Detect which cell encompasses the target text, then output its [X, Y] center coordinate. 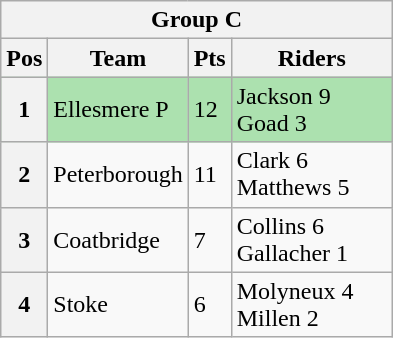
Collins 6Gallacher 1 [312, 240]
11 [210, 174]
4 [24, 304]
Riders [312, 58]
Coatbridge [118, 240]
Group C [197, 20]
Peterborough [118, 174]
Pos [24, 58]
6 [210, 304]
Stoke [118, 304]
Pts [210, 58]
Jackson 9Goad 3 [312, 110]
Team [118, 58]
2 [24, 174]
7 [210, 240]
3 [24, 240]
Ellesmere P [118, 110]
1 [24, 110]
12 [210, 110]
Molyneux 4Millen 2 [312, 304]
Clark 6Matthews 5 [312, 174]
